Return (X, Y) of the center of cell containing provided text 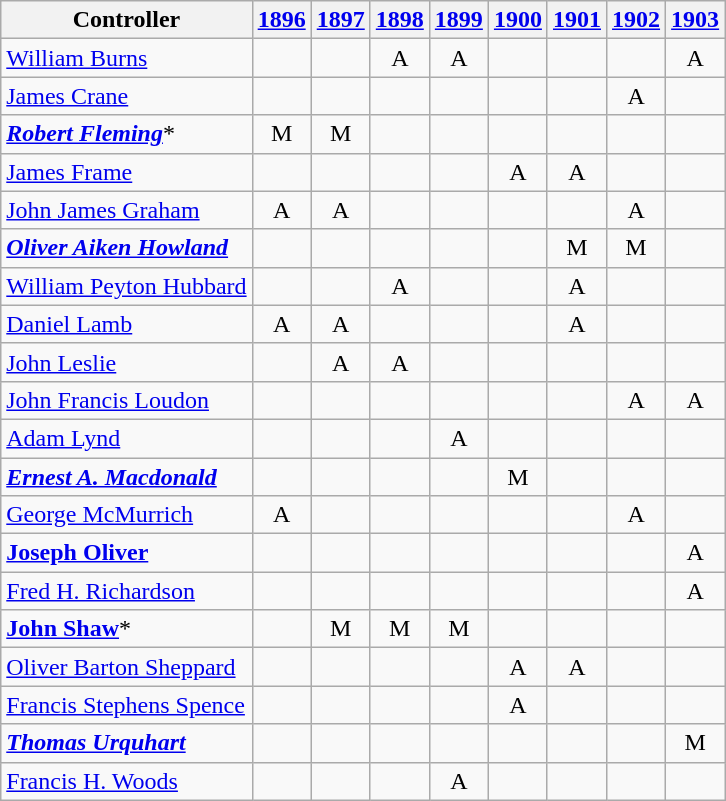
1898 (400, 20)
John Francis Loudon (126, 400)
Joseph Oliver (126, 553)
1896 (282, 20)
1899 (458, 20)
Oliver Aiken Howland (126, 248)
John James Graham (126, 210)
Thomas Urquhart (126, 743)
Fred H. Richardson (126, 591)
1902 (636, 20)
Oliver Barton Sheppard (126, 667)
John Leslie (126, 362)
Adam Lynd (126, 438)
Daniel Lamb (126, 324)
Francis Stephens Spence (126, 705)
George McMurrich (126, 515)
James Frame (126, 172)
William Peyton Hubbard (126, 286)
1897 (340, 20)
1903 (696, 20)
James Crane (126, 96)
Francis H. Woods (126, 781)
William Burns (126, 58)
1901 (576, 20)
Ernest A. Macdonald (126, 477)
Controller (126, 20)
John Shaw* (126, 629)
Robert Fleming* (126, 134)
1900 (518, 20)
